Scan for the cell matching the given text and deliver its (x, y) coordinate at center. 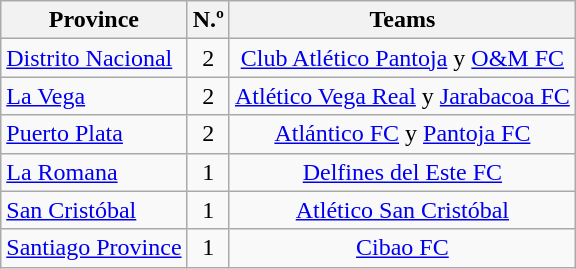
Santiago Province (94, 248)
Province (94, 20)
Atlántico FC y Pantoja FC (402, 134)
San Cristóbal (94, 210)
La Romana (94, 172)
Atlético San Cristóbal (402, 210)
Atlético Vega Real y Jarabacoa FC (402, 96)
Club Atlético Pantoja y O&M FC (402, 58)
Delfines del Este FC (402, 172)
La Vega (94, 96)
Distrito Nacional (94, 58)
Cibao FC (402, 248)
Teams (402, 20)
Puerto Plata (94, 134)
N.º (208, 20)
